Detect which cell encompasses the target text, then output its (X, Y) center coordinate. 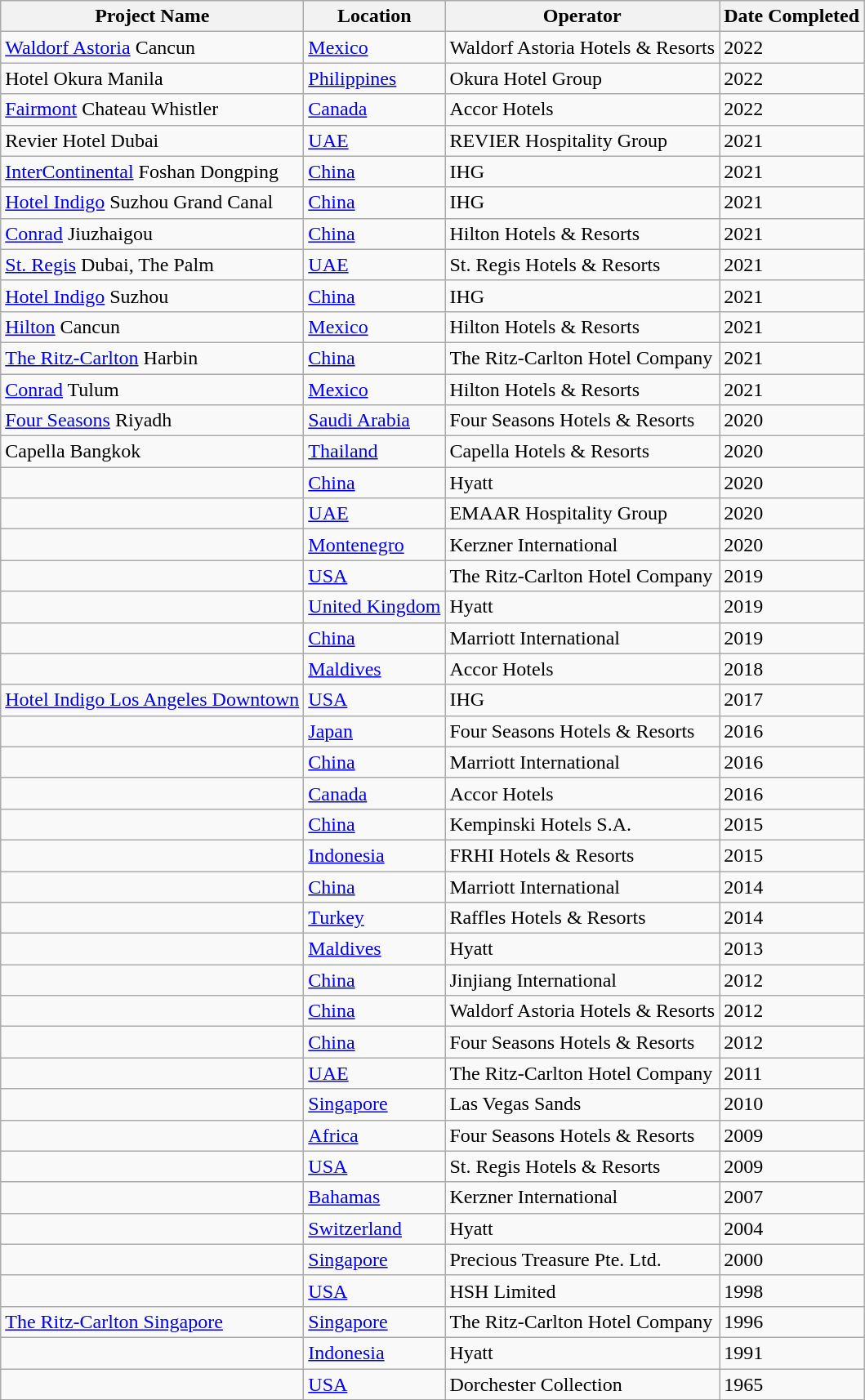
Hotel Indigo Suzhou (152, 296)
Saudi Arabia (374, 421)
Fairmont Chateau Whistler (152, 109)
Waldorf Astoria Cancun (152, 47)
United Kingdom (374, 607)
Location (374, 16)
Bahamas (374, 1197)
Hilton Cancun (152, 327)
Philippines (374, 78)
Las Vegas Sands (582, 1104)
Thailand (374, 452)
Okura Hotel Group (582, 78)
Operator (582, 16)
2017 (792, 700)
1965 (792, 1384)
Hotel Indigo Los Angeles Downtown (152, 700)
1991 (792, 1353)
St. Regis Dubai, The Palm (152, 265)
2000 (792, 1260)
Conrad Tulum (152, 390)
2018 (792, 669)
1996 (792, 1322)
Date Completed (792, 16)
Precious Treasure Pte. Ltd. (582, 1260)
Four Seasons Riyadh (152, 421)
The Ritz-Carlton Harbin (152, 358)
2011 (792, 1073)
The Ritz-Carlton Singapore (152, 1322)
Kempinski Hotels S.A. (582, 824)
HSH Limited (582, 1291)
EMAAR Hospitality Group (582, 514)
REVIER Hospitality Group (582, 140)
Revier Hotel Dubai (152, 140)
Capella Hotels & Resorts (582, 452)
Project Name (152, 16)
FRHI Hotels & Resorts (582, 855)
2013 (792, 949)
Africa (374, 1135)
Capella Bangkok (152, 452)
2007 (792, 1197)
Japan (374, 731)
1998 (792, 1291)
Jinjiang International (582, 980)
2010 (792, 1104)
Dorchester Collection (582, 1384)
Hotel Okura Manila (152, 78)
Turkey (374, 918)
2004 (792, 1228)
Hotel Indigo Suzhou Grand Canal (152, 203)
Conrad Jiuzhaigou (152, 234)
Montenegro (374, 545)
Raffles Hotels & Resorts (582, 918)
InterContinental Foshan Dongping (152, 172)
Switzerland (374, 1228)
